Determine the (x, y) coordinate at the center of the cell enclosing the given text.  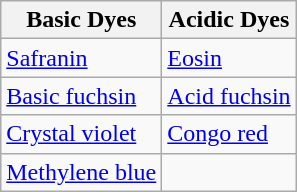
Basic fuchsin (82, 96)
Crystal violet (82, 134)
Safranin (82, 58)
Congo red (229, 134)
Eosin (229, 58)
Methylene blue (82, 172)
Acid fuchsin (229, 96)
Acidic Dyes (229, 20)
Basic Dyes (82, 20)
